Detect which cell encompasses the target text, then output its [x, y] center coordinate. 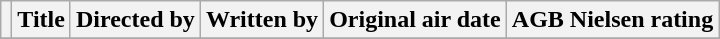
Original air date [416, 20]
Title [42, 20]
AGB Nielsen rating [612, 20]
Directed by [135, 20]
Written by [262, 20]
